Locate the cell with the specified text and output its (x, y) center coordinate. 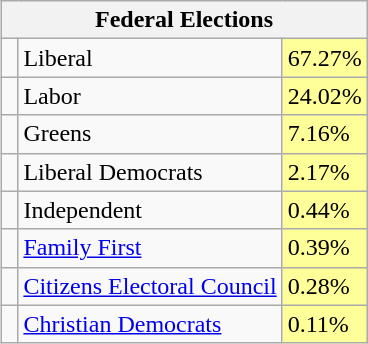
Family First (150, 248)
Liberal Democrats (150, 172)
Greens (150, 134)
Liberal (150, 58)
67.27% (324, 58)
Federal Elections (184, 20)
Christian Democrats (150, 324)
0.11% (324, 324)
Citizens Electoral Council (150, 286)
24.02% (324, 96)
0.39% (324, 248)
2.17% (324, 172)
0.28% (324, 286)
7.16% (324, 134)
Independent (150, 210)
Labor (150, 96)
0.44% (324, 210)
